Output the [x, y] coordinate of the center of the cell containing the given text.  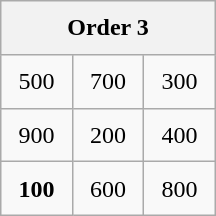
300 [180, 81]
800 [180, 189]
100 [36, 189]
900 [36, 135]
400 [180, 135]
Order 3 [108, 28]
200 [108, 135]
500 [36, 81]
700 [108, 81]
600 [108, 189]
